Output the (X, Y) coordinate of the center of the cell containing the given text.  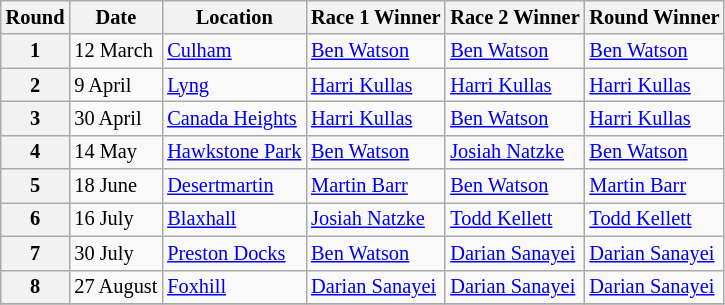
Canada Heights (234, 118)
3 (36, 118)
9 April (116, 85)
5 (36, 186)
Lyng (234, 85)
Round Winner (655, 17)
Preston Docks (234, 253)
Race 1 Winner (376, 17)
Date (116, 17)
Round (36, 17)
Desertmartin (234, 186)
18 June (116, 186)
6 (36, 219)
Location (234, 17)
12 March (116, 51)
7 (36, 253)
1 (36, 51)
8 (36, 287)
Culham (234, 51)
Race 2 Winner (514, 17)
16 July (116, 219)
30 April (116, 118)
Hawkstone Park (234, 152)
30 July (116, 253)
Blaxhall (234, 219)
Foxhill (234, 287)
4 (36, 152)
27 August (116, 287)
14 May (116, 152)
2 (36, 85)
